Extract the [x, y] coordinate from the center of the cell holding the provided text.  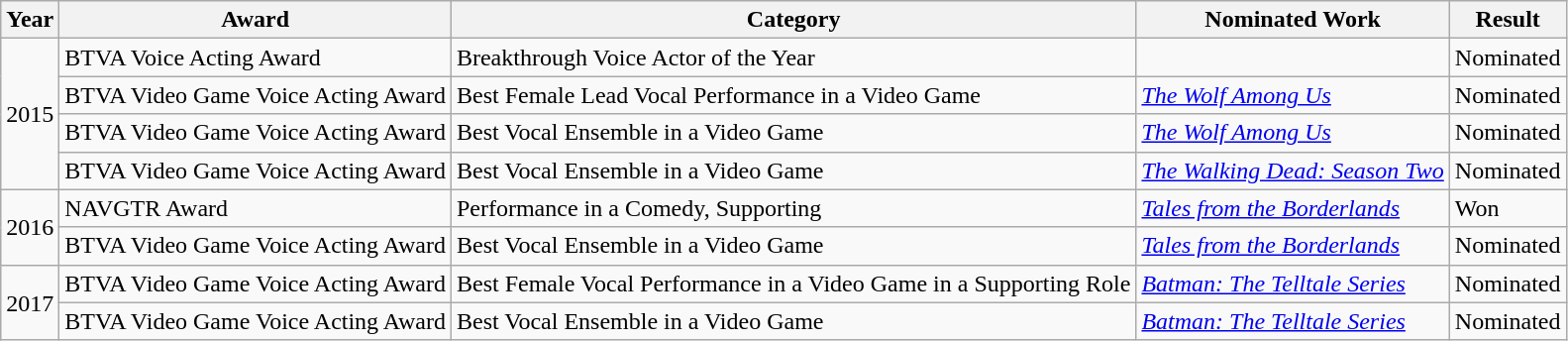
Performance in a Comedy, Supporting [792, 208]
Nominated Work [1293, 20]
Won [1508, 208]
Breakthrough Voice Actor of the Year [792, 57]
Year [30, 20]
NAVGTR Award [256, 208]
Award [256, 20]
BTVA Voice Acting Award [256, 57]
Best Female Lead Vocal Performance in a Video Game [792, 95]
2016 [30, 227]
2015 [30, 114]
Best Female Vocal Performance in a Video Game in a Supporting Role [792, 284]
Category [792, 20]
Result [1508, 20]
The Walking Dead: Season Two [1293, 170]
2017 [30, 302]
